Provide the (X, Y) coordinate of the cell's center where the given text is located.  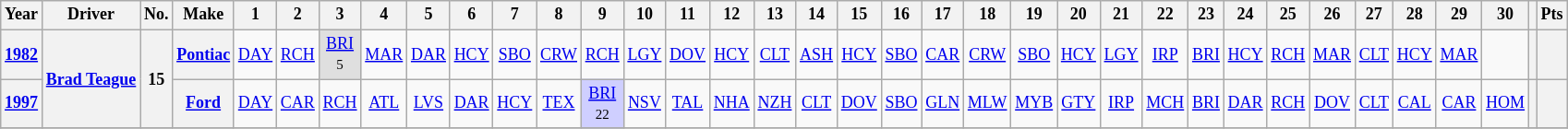
Pontiac (203, 54)
10 (645, 15)
TEX (560, 104)
5 (428, 15)
16 (901, 15)
22 (1165, 15)
7 (515, 15)
6 (471, 15)
1997 (22, 104)
13 (775, 15)
27 (1374, 15)
MYB (1034, 104)
9 (602, 15)
Year (22, 15)
NSV (645, 104)
25 (1288, 15)
TAL (688, 104)
Brad Teague (90, 79)
Driver (90, 15)
28 (1415, 15)
CAL (1415, 104)
MCH (1165, 104)
BRI5 (340, 54)
8 (560, 15)
ATL (384, 104)
11 (688, 15)
20 (1079, 15)
LVS (428, 104)
NZH (775, 104)
23 (1206, 15)
4 (384, 15)
HOM (1505, 104)
Make (203, 15)
18 (988, 15)
14 (816, 15)
17 (943, 15)
No. (157, 15)
30 (1505, 15)
3 (340, 15)
MLW (988, 104)
GTY (1079, 104)
19 (1034, 15)
GLN (943, 104)
29 (1459, 15)
21 (1121, 15)
NHA (731, 104)
12 (731, 15)
Ford (203, 104)
1982 (22, 54)
24 (1245, 15)
1 (255, 15)
26 (1333, 15)
BRI22 (602, 104)
Pts (1551, 15)
2 (298, 15)
ASH (816, 54)
